Provide the [x, y] coordinate of the cell's center where the given text is located.  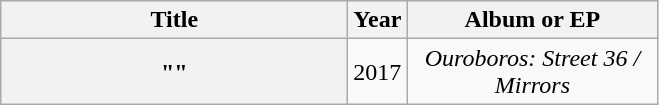
Album or EP [532, 20]
Year [378, 20]
Title [174, 20]
"" [174, 72]
Ouroboros: Street 36 / Mirrors [532, 72]
2017 [378, 72]
